Detect which cell encompasses the target text, then output its (x, y) center coordinate. 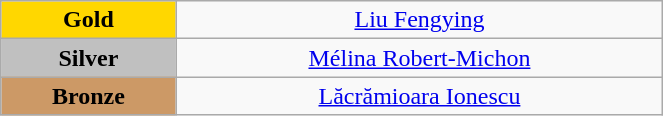
Gold (88, 20)
Liu Fengying (420, 20)
Silver (88, 58)
Mélina Robert-Michon (420, 58)
Lăcrămioara Ionescu (420, 96)
Bronze (88, 96)
